Locate the cell with the specified text and output its (X, Y) center coordinate. 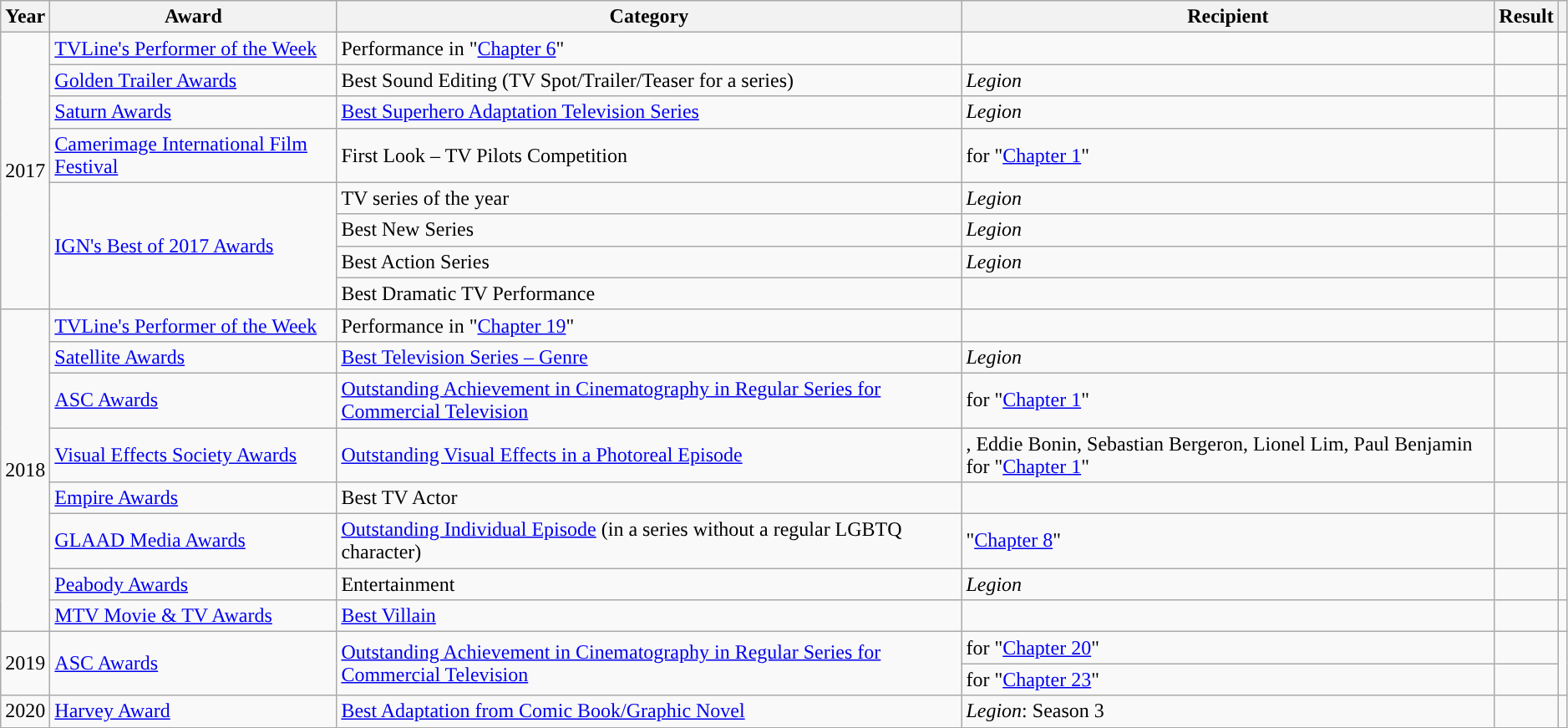
Best Superhero Adaptation Television Series (649, 112)
Visual Effects Society Awards (194, 455)
Category (649, 17)
TV series of the year (649, 198)
IGN's Best of 2017 Awards (194, 246)
Empire Awards (194, 498)
Best Television Series – Genre (649, 357)
First Look – TV Pilots Competition (649, 155)
"Chapter 8" (1228, 542)
Performance in "Chapter 19" (649, 325)
2019 (25, 664)
Best Villain (649, 616)
Entertainment (649, 584)
Legion: Season 3 (1228, 711)
Saturn Awards (194, 112)
Harvey Award (194, 711)
Best TV Actor (649, 498)
Peabody Awards (194, 584)
Satellite Awards (194, 357)
MTV Movie & TV Awards (194, 616)
Camerimage International Film Festival (194, 155)
for "Chapter 20" (1228, 648)
2017 (25, 171)
, Eddie Bonin, Sebastian Bergeron, Lionel Lim, Paul Benjamin for "Chapter 1" (1228, 455)
Best New Series (649, 230)
Golden Trailer Awards (194, 80)
Recipient (1228, 17)
Year (25, 17)
2020 (25, 711)
Best Sound Editing (TV Spot/Trailer/Teaser for a series) (649, 80)
Best Dramatic TV Performance (649, 293)
2018 (25, 471)
Outstanding Individual Episode (in a series without a regular LGBTQ character) (649, 542)
Award (194, 17)
Best Action Series (649, 262)
GLAAD Media Awards (194, 542)
Result (1526, 17)
Best Adaptation from Comic Book/Graphic Novel (649, 711)
Performance in "Chapter 6" (649, 48)
Outstanding Visual Effects in a Photoreal Episode (649, 455)
for "Chapter 23" (1228, 680)
